Extract the (X, Y) coordinate from the center of the cell holding the provided text.  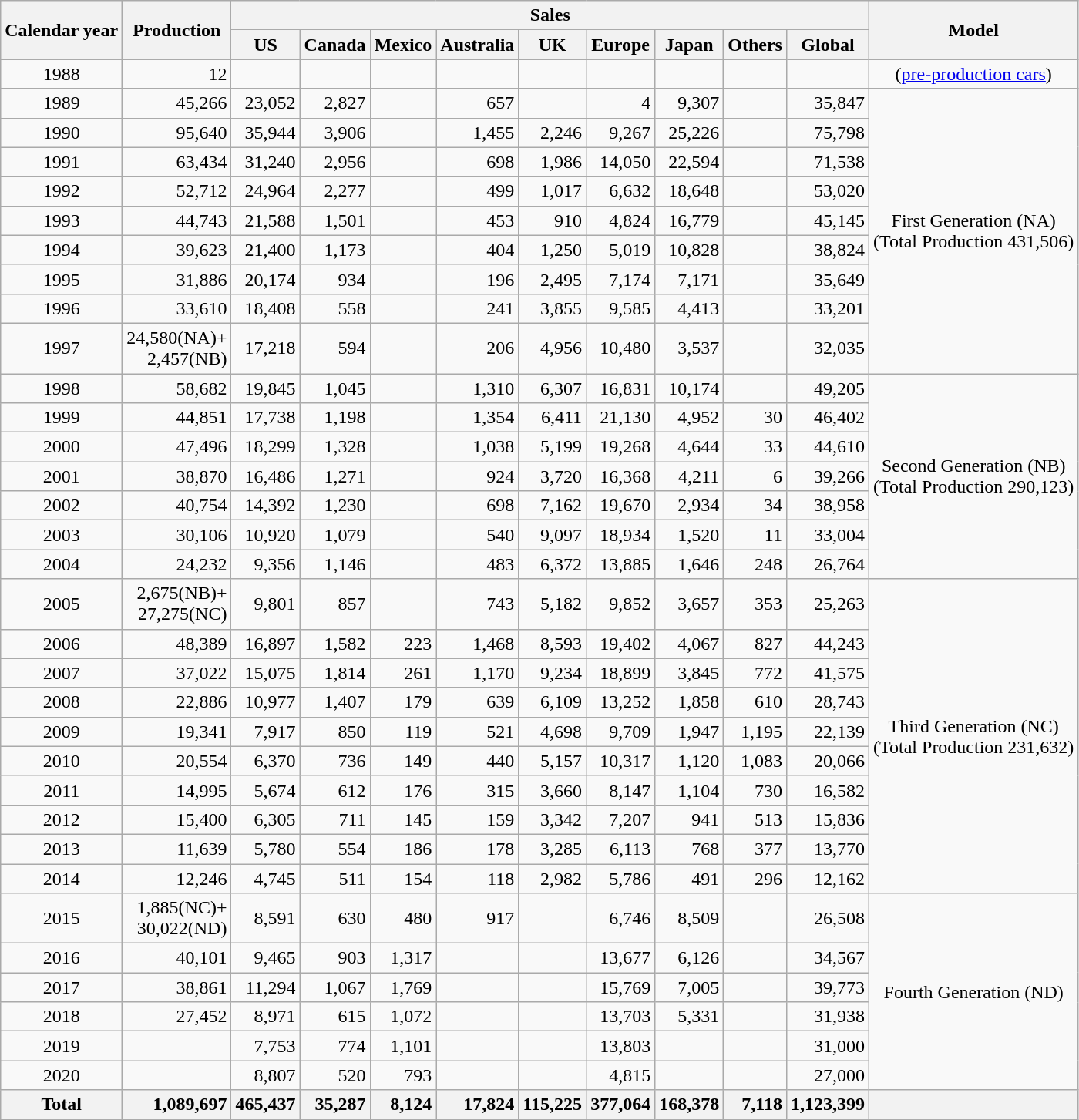
27,452 (177, 1017)
3,285 (553, 849)
223 (403, 644)
594 (334, 348)
903 (334, 958)
31,938 (828, 1017)
2014 (62, 878)
63,434 (177, 162)
1,038 (478, 447)
5,331 (689, 1017)
353 (755, 604)
1,146 (334, 564)
540 (478, 535)
2005 (62, 604)
13,803 (621, 1046)
44,610 (828, 447)
20,554 (177, 761)
774 (334, 1046)
16,486 (265, 476)
3,855 (553, 308)
248 (755, 564)
168,378 (689, 1105)
5,199 (553, 447)
2018 (62, 1017)
Global (828, 45)
2015 (62, 919)
1,317 (403, 958)
9,585 (621, 308)
13,252 (621, 702)
4,745 (265, 878)
Canada (334, 45)
UK (553, 45)
48,389 (177, 644)
11,639 (177, 849)
186 (403, 849)
14,050 (621, 162)
25,226 (689, 133)
1,198 (334, 418)
Mexico (403, 45)
Sales (550, 15)
2,675(NB)+27,275(NC) (177, 604)
44,851 (177, 418)
2004 (62, 564)
2013 (62, 849)
1,101 (403, 1046)
1997 (62, 348)
First Generation (NA) (Total Production 431,506) (974, 231)
630 (334, 919)
26,764 (828, 564)
178 (478, 849)
1,947 (689, 732)
35,287 (334, 1105)
2010 (62, 761)
440 (478, 761)
6,632 (621, 191)
3,720 (553, 476)
2003 (62, 535)
4,698 (553, 732)
1,104 (689, 790)
7,171 (689, 279)
1,885(NC)+30,022(ND) (177, 919)
612 (334, 790)
6,305 (265, 819)
917 (478, 919)
1,646 (689, 564)
38,861 (177, 987)
4 (621, 103)
26,508 (828, 919)
Third Generation (NC)(Total Production 231,632) (974, 736)
5,182 (553, 604)
40,101 (177, 958)
US (265, 45)
1,328 (334, 447)
1,230 (334, 506)
Fourth Generation (ND) (974, 991)
8,124 (403, 1105)
28,743 (828, 702)
33 (755, 447)
743 (478, 604)
2,246 (553, 133)
149 (403, 761)
711 (334, 819)
18,408 (265, 308)
5,019 (621, 250)
16,779 (689, 220)
8,807 (265, 1075)
1,501 (334, 220)
19,341 (177, 732)
1,769 (403, 987)
Europe (621, 45)
10,174 (689, 388)
1993 (62, 220)
511 (334, 878)
22,886 (177, 702)
58,682 (177, 388)
8,509 (689, 919)
9,356 (265, 564)
46,402 (828, 418)
30,106 (177, 535)
47,496 (177, 447)
730 (755, 790)
39,266 (828, 476)
8,591 (265, 919)
1994 (62, 250)
6,370 (265, 761)
2,956 (334, 162)
38,870 (177, 476)
159 (478, 819)
8,147 (621, 790)
7,753 (265, 1046)
4,815 (621, 1075)
2019 (62, 1046)
38,958 (828, 506)
9,852 (621, 604)
21,588 (265, 220)
41,575 (828, 673)
52,712 (177, 191)
772 (755, 673)
45,145 (828, 220)
35,649 (828, 279)
196 (478, 279)
924 (478, 476)
10,977 (265, 702)
33,201 (828, 308)
7,207 (621, 819)
19,845 (265, 388)
21,130 (621, 418)
2,934 (689, 506)
27,000 (828, 1075)
1,123,399 (828, 1105)
3,906 (334, 133)
5,157 (553, 761)
Second Generation (NB)(Total Production 290,123) (974, 476)
2,827 (334, 103)
2016 (62, 958)
11,294 (265, 987)
18,899 (621, 673)
934 (334, 279)
793 (403, 1075)
9,465 (265, 958)
25,263 (828, 604)
12,246 (177, 878)
22,139 (828, 732)
768 (689, 849)
39,773 (828, 987)
296 (755, 878)
30 (755, 418)
3,845 (689, 673)
2,982 (553, 878)
45,266 (177, 103)
2006 (62, 644)
9,234 (553, 673)
1988 (62, 74)
910 (553, 220)
4,952 (689, 418)
95,640 (177, 133)
118 (478, 878)
35,944 (265, 133)
15,075 (265, 673)
10,317 (621, 761)
19,268 (621, 447)
736 (334, 761)
154 (403, 878)
657 (478, 103)
1,067 (334, 987)
1,310 (478, 388)
5,786 (621, 878)
1,089,697 (177, 1105)
7,005 (689, 987)
4,413 (689, 308)
1,271 (334, 476)
Model (974, 30)
13,703 (621, 1017)
941 (689, 819)
24,232 (177, 564)
1,520 (689, 535)
176 (403, 790)
13,885 (621, 564)
520 (334, 1075)
33,004 (828, 535)
1,195 (755, 732)
6,746 (621, 919)
44,243 (828, 644)
14,995 (177, 790)
75,798 (828, 133)
1,814 (334, 673)
2020 (62, 1075)
53,020 (828, 191)
6,411 (553, 418)
377 (755, 849)
19,402 (621, 644)
483 (478, 564)
558 (334, 308)
2002 (62, 506)
3,342 (553, 819)
2000 (62, 447)
1,250 (553, 250)
1,170 (478, 673)
Australia (478, 45)
3,657 (689, 604)
453 (478, 220)
1,407 (334, 702)
31,886 (177, 279)
17,824 (478, 1105)
2008 (62, 702)
1,017 (553, 191)
1,079 (334, 535)
9,267 (621, 133)
Calendar year (62, 30)
18,299 (265, 447)
10,828 (689, 250)
12 (177, 74)
1,045 (334, 388)
115,225 (553, 1105)
1991 (62, 162)
Japan (689, 45)
38,824 (828, 250)
1989 (62, 103)
615 (334, 1017)
145 (403, 819)
7,118 (755, 1105)
1999 (62, 418)
2011 (62, 790)
513 (755, 819)
14,392 (265, 506)
32,035 (828, 348)
24,580(NA)+2,457(NB) (177, 348)
7,174 (621, 279)
3,660 (553, 790)
2,495 (553, 279)
1,120 (689, 761)
2017 (62, 987)
857 (334, 604)
1,468 (478, 644)
6,109 (553, 702)
9,097 (553, 535)
1,582 (334, 644)
179 (403, 702)
480 (403, 919)
2009 (62, 732)
17,218 (265, 348)
15,836 (828, 819)
261 (403, 673)
20,066 (828, 761)
Others (755, 45)
827 (755, 644)
1,083 (755, 761)
31,000 (828, 1046)
1,455 (478, 133)
119 (403, 732)
11 (755, 535)
5,674 (265, 790)
12,162 (828, 878)
465,437 (265, 1105)
31,240 (265, 162)
1990 (62, 133)
9,709 (621, 732)
49,205 (828, 388)
8,593 (553, 644)
21,400 (265, 250)
2,277 (334, 191)
40,754 (177, 506)
44,743 (177, 220)
4,644 (689, 447)
3,537 (689, 348)
1998 (62, 388)
37,022 (177, 673)
1,354 (478, 418)
1996 (62, 308)
4,067 (689, 644)
9,801 (265, 604)
20,174 (265, 279)
35,847 (828, 103)
2007 (62, 673)
6 (755, 476)
4,956 (553, 348)
10,920 (265, 535)
18,648 (689, 191)
23,052 (265, 103)
491 (689, 878)
639 (478, 702)
2012 (62, 819)
4,211 (689, 476)
6,307 (553, 388)
15,400 (177, 819)
18,934 (621, 535)
1995 (62, 279)
6,372 (553, 564)
554 (334, 849)
39,623 (177, 250)
1,986 (553, 162)
Production (177, 30)
24,964 (265, 191)
521 (478, 732)
16,897 (265, 644)
404 (478, 250)
15,769 (621, 987)
4,824 (621, 220)
315 (478, 790)
(pre-production cars) (974, 74)
16,831 (621, 388)
9,307 (689, 103)
241 (478, 308)
1,072 (403, 1017)
13,677 (621, 958)
377,064 (621, 1105)
6,126 (689, 958)
33,610 (177, 308)
34,567 (828, 958)
206 (478, 348)
499 (478, 191)
17,738 (265, 418)
Total (62, 1105)
8,971 (265, 1017)
34 (755, 506)
1992 (62, 191)
22,594 (689, 162)
6,113 (621, 849)
7,917 (265, 732)
850 (334, 732)
610 (755, 702)
71,538 (828, 162)
13,770 (828, 849)
16,582 (828, 790)
1,173 (334, 250)
16,368 (621, 476)
10,480 (621, 348)
1,858 (689, 702)
5,780 (265, 849)
7,162 (553, 506)
2001 (62, 476)
19,670 (621, 506)
